Provide the [X, Y] coordinate of the cell's center where the given text is located.  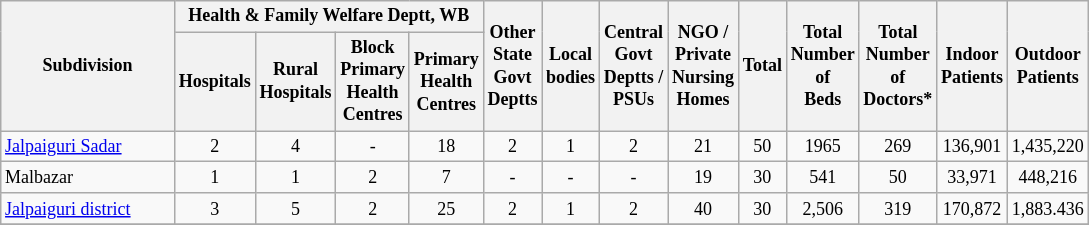
40 [704, 208]
2,506 [822, 208]
1965 [822, 146]
5 [296, 208]
3 [214, 208]
7 [446, 178]
CentralGovtDeptts /PSUs [633, 66]
170,872 [972, 208]
4 [296, 146]
Localbodies [571, 66]
IndoorPatients [972, 66]
1,435,220 [1048, 146]
Total [762, 66]
18 [446, 146]
Jalpaiguri Sadar [88, 146]
BlockPrimaryHealthCentres [373, 82]
TotalNumberofDoctors* [898, 66]
541 [822, 178]
448,216 [1048, 178]
NGO /PrivateNursingHomes [704, 66]
Hospitals [214, 82]
RuralHospitals [296, 82]
Jalpaiguri district [88, 208]
Subdivision [88, 66]
OtherStateGovtDeptts [512, 66]
PrimaryHealthCentres [446, 82]
25 [446, 208]
TotalNumberofBeds [822, 66]
19 [704, 178]
Health & Family Welfare Deptt, WB [328, 16]
33,971 [972, 178]
21 [704, 146]
1,883.436 [1048, 208]
136,901 [972, 146]
Malbazar [88, 178]
OutdoorPatients [1048, 66]
319 [898, 208]
269 [898, 146]
